For the text-containing cell, return its midpoint in [x, y] coordinate format. 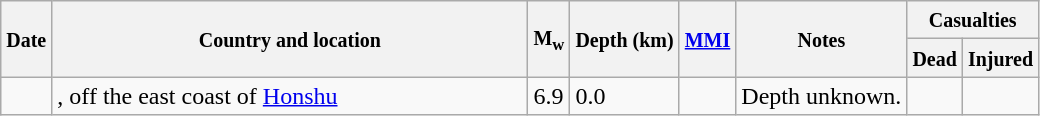
Notes [822, 39]
Date [26, 39]
Depth unknown. [822, 96]
Injured [1000, 58]
, off the east coast of Honshu [290, 96]
0.0 [624, 96]
Country and location [290, 39]
Dead [935, 58]
6.9 [549, 96]
Mw [549, 39]
MMI [708, 39]
Depth (km) [624, 39]
Casualties [973, 20]
